Extract the [X, Y] coordinate from the center of the cell holding the provided text.  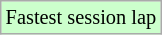
Fastest session lap [81, 17]
